Find where the given text appears and provide that cell's center as (X, Y) coordinate. 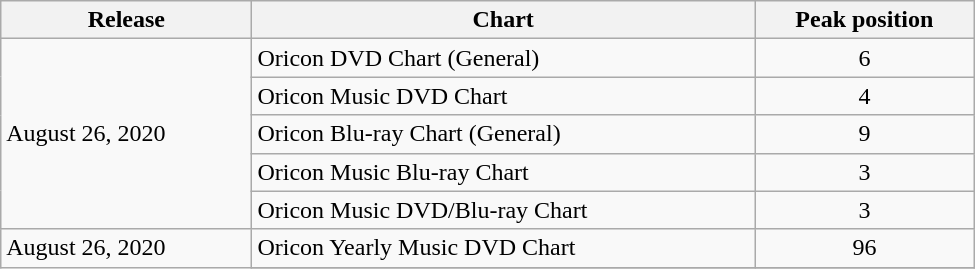
4 (864, 96)
Peak position (864, 20)
Oricon Music DVD Chart (504, 96)
Release (126, 20)
Oricon DVD Chart (General) (504, 58)
Oricon Music DVD/Blu-ray Chart (504, 210)
Oricon Yearly Music DVD Chart (504, 248)
6 (864, 58)
Oricon Music Blu-ray Chart (504, 172)
96 (864, 248)
9 (864, 134)
Chart (504, 20)
Oricon Blu-ray Chart (General) (504, 134)
